Extract the (X, Y) coordinate from the center of the cell holding the provided text.  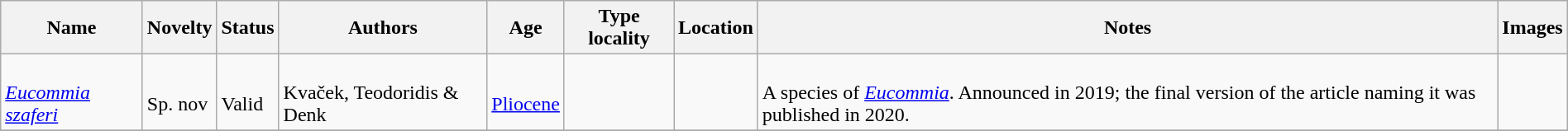
Sp. nov (179, 92)
Kvaček, Teodoridis & Denk (383, 92)
Status (248, 28)
Eucommia szaferi (72, 92)
Age (526, 28)
Name (72, 28)
A species of Eucommia. Announced in 2019; the final version of the article naming it was published in 2020. (1127, 92)
Novelty (179, 28)
Notes (1127, 28)
Location (716, 28)
Pliocene (526, 92)
Images (1532, 28)
Type locality (619, 28)
Authors (383, 28)
Valid (248, 92)
